Provide the (x, y) coordinate of the cell's center where the given text is located.  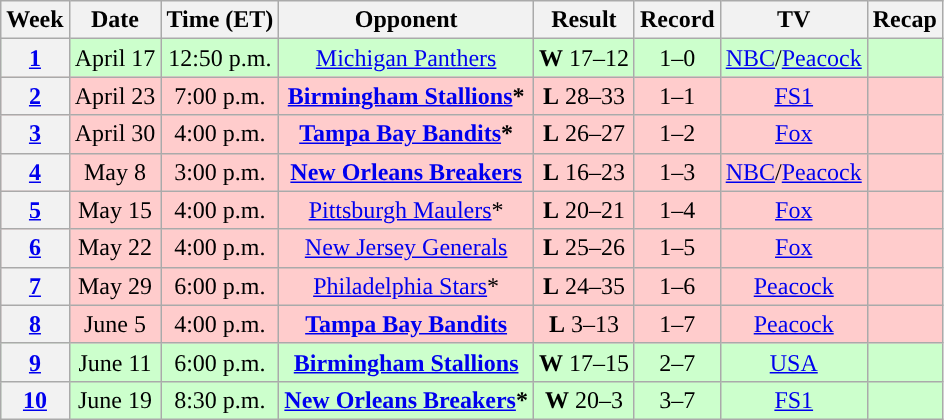
8 (35, 324)
April 17 (115, 58)
3:00 p.m. (220, 172)
May 29 (115, 286)
1–6 (677, 286)
1–1 (677, 96)
New Orleans Breakers (406, 172)
June 5 (115, 324)
TV (794, 20)
April 23 (115, 96)
Record (677, 20)
4 (35, 172)
1–7 (677, 324)
1–0 (677, 58)
1–5 (677, 248)
New Orleans Breakers* (406, 400)
June 19 (115, 400)
5 (35, 210)
9 (35, 362)
June 11 (115, 362)
Opponent (406, 20)
1–2 (677, 134)
Tampa Bay Bandits* (406, 134)
Tampa Bay Bandits (406, 324)
May 8 (115, 172)
Pittsburgh Maulers* (406, 210)
2–7 (677, 362)
L 26–27 (584, 134)
L 25–26 (584, 248)
May 15 (115, 210)
6 (35, 248)
L 24–35 (584, 286)
Time (ET) (220, 20)
12:50 p.m. (220, 58)
Birmingham Stallions (406, 362)
7:00 p.m. (220, 96)
May 22 (115, 248)
USA (794, 362)
2 (35, 96)
3 (35, 134)
W 17–15 (584, 362)
1 (35, 58)
Result (584, 20)
7 (35, 286)
8:30 p.m. (220, 400)
Week (35, 20)
1–3 (677, 172)
1–4 (677, 210)
Birmingham Stallions* (406, 96)
L 16–23 (584, 172)
10 (35, 400)
W 20–3 (584, 400)
Philadelphia Stars* (406, 286)
W 17–12 (584, 58)
New Jersey Generals (406, 248)
Recap (904, 20)
L 3–13 (584, 324)
L 20–21 (584, 210)
Michigan Panthers (406, 58)
April 30 (115, 134)
Date (115, 20)
L 28–33 (584, 96)
3–7 (677, 400)
